From the cell containing the given text, extract its center point as [X, Y] coordinate. 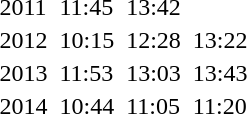
13:03 [154, 73]
10:15 [87, 40]
12:28 [154, 40]
11:53 [87, 73]
